Identify which cell holds the provided text, then report its (X, Y) central coordinate. 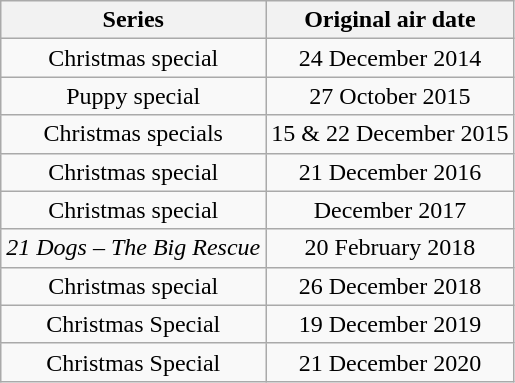
21 December 2020 (390, 362)
21 Dogs – The Big Rescue (134, 248)
Puppy special (134, 96)
Series (134, 20)
19 December 2019 (390, 324)
December 2017 (390, 210)
Original air date (390, 20)
Christmas specials (134, 134)
26 December 2018 (390, 286)
20 February 2018 (390, 248)
24 December 2014 (390, 58)
15 & 22 December 2015 (390, 134)
21 December 2016 (390, 172)
27 October 2015 (390, 96)
